Output the [x, y] coordinate of the center of the cell containing the given text.  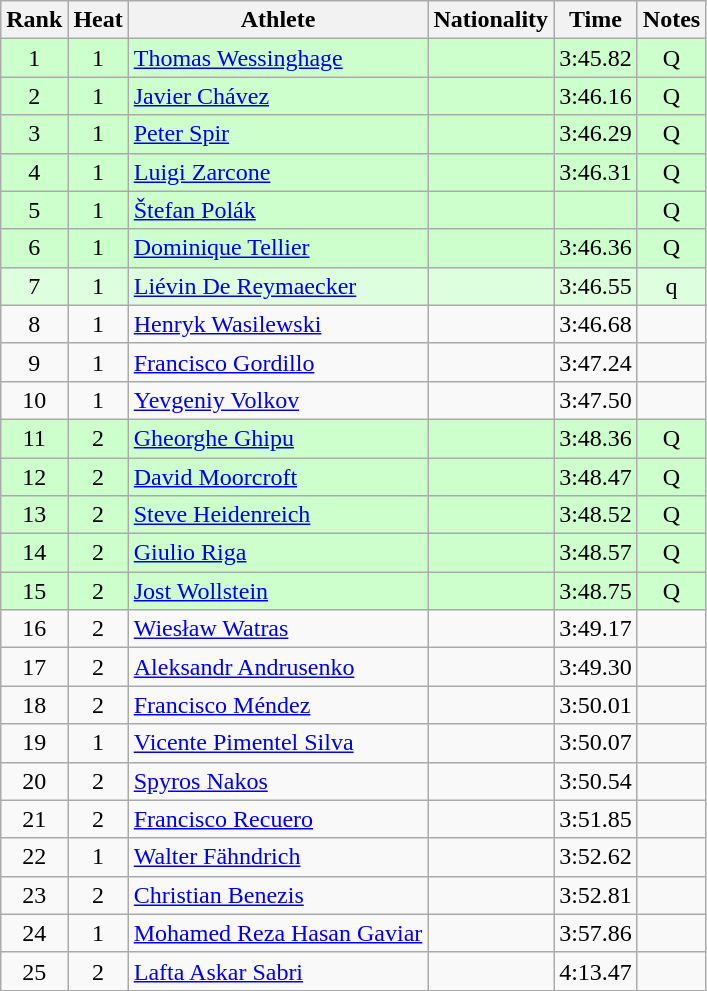
Jost Wollstein [278, 591]
Rank [34, 20]
Luigi Zarcone [278, 172]
24 [34, 933]
Francisco Recuero [278, 819]
Thomas Wessinghage [278, 58]
David Moorcroft [278, 477]
3:49.30 [596, 667]
Notes [671, 20]
12 [34, 477]
3:48.52 [596, 515]
Mohamed Reza Hasan Gaviar [278, 933]
3:51.85 [596, 819]
3:48.47 [596, 477]
Gheorghe Ghipu [278, 438]
17 [34, 667]
3:45.82 [596, 58]
Štefan Polák [278, 210]
3 [34, 134]
3:57.86 [596, 933]
3:52.62 [596, 857]
Henryk Wasilewski [278, 324]
11 [34, 438]
Christian Benezis [278, 895]
20 [34, 781]
Francisco Gordillo [278, 362]
4 [34, 172]
3:52.81 [596, 895]
Lafta Askar Sabri [278, 971]
q [671, 286]
3:47.24 [596, 362]
Vicente Pimentel Silva [278, 743]
3:50.01 [596, 705]
Wiesław Watras [278, 629]
6 [34, 248]
3:47.50 [596, 400]
Francisco Méndez [278, 705]
Time [596, 20]
3:49.17 [596, 629]
13 [34, 515]
5 [34, 210]
4:13.47 [596, 971]
3:48.75 [596, 591]
10 [34, 400]
Aleksandr Andrusenko [278, 667]
3:46.36 [596, 248]
Nationality [491, 20]
3:50.07 [596, 743]
14 [34, 553]
18 [34, 705]
3:46.31 [596, 172]
Liévin De Reymaecker [278, 286]
3:46.29 [596, 134]
25 [34, 971]
Dominique Tellier [278, 248]
23 [34, 895]
9 [34, 362]
8 [34, 324]
Javier Chávez [278, 96]
Yevgeniy Volkov [278, 400]
Peter Spir [278, 134]
Heat [98, 20]
3:46.55 [596, 286]
3:50.54 [596, 781]
16 [34, 629]
22 [34, 857]
Giulio Riga [278, 553]
21 [34, 819]
Walter Fähndrich [278, 857]
3:46.16 [596, 96]
19 [34, 743]
3:48.57 [596, 553]
Athlete [278, 20]
3:48.36 [596, 438]
Spyros Nakos [278, 781]
15 [34, 591]
Steve Heidenreich [278, 515]
7 [34, 286]
3:46.68 [596, 324]
